Determine the [X, Y] coordinate at the center of the cell enclosing the given text.  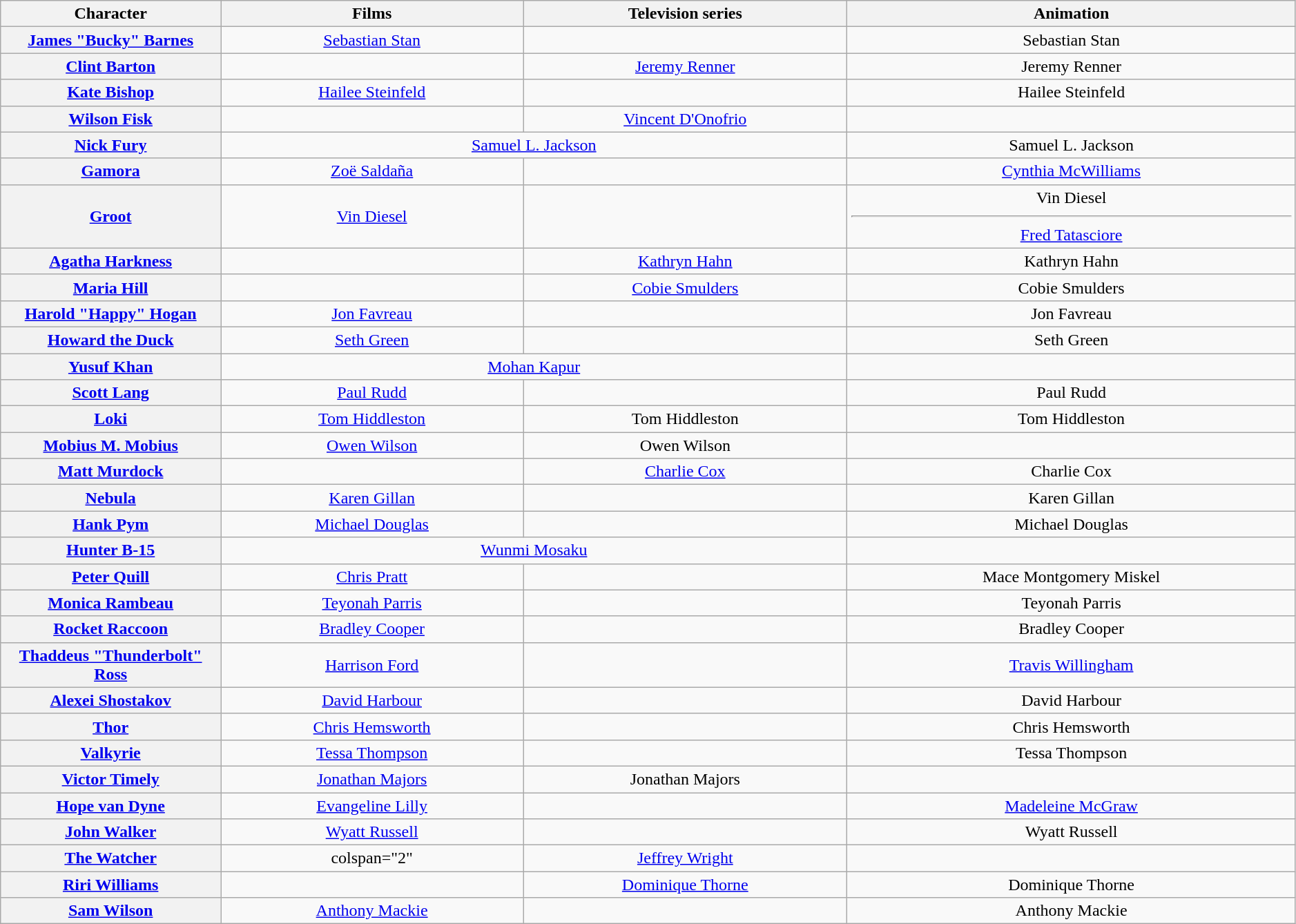
Vin Diesel [372, 216]
Harrison Ford [372, 664]
Character [110, 14]
Mobius M. Mobius [110, 445]
Valkyrie [110, 753]
Kate Bishop [110, 93]
James "Bucky" Barnes [110, 40]
Nick Fury [110, 145]
Madeleine McGraw [1072, 806]
Cynthia McWilliams [1072, 171]
Sam Wilson [110, 911]
Victor Timely [110, 779]
Animation [1072, 14]
Hank Pym [110, 524]
colspan="2" [372, 858]
Chris Pratt [372, 577]
Alexei Shostakov [110, 700]
Mace Montgomery Miskel [1072, 577]
Nebula [110, 498]
Clint Barton [110, 66]
Vincent D'Onofrio [685, 119]
Agatha Harkness [110, 261]
Riri Williams [110, 885]
Films [372, 14]
Scott Lang [110, 393]
Travis Willingham [1072, 664]
Hunter B-15 [110, 550]
Groot [110, 216]
John Walker [110, 832]
Evangeline Lilly [372, 806]
Wilson Fisk [110, 119]
Television series [685, 14]
Thor [110, 726]
Jeffrey Wright [685, 858]
The Watcher [110, 858]
Hope van Dyne [110, 806]
Loki [110, 419]
Zoë Saldaña [372, 171]
Matt Murdock [110, 472]
Gamora [110, 171]
Vin DieselFred Tatasciore [1072, 216]
Yusuf Khan [110, 367]
Harold "Happy" Hogan [110, 314]
Rocket Raccoon [110, 629]
Peter Quill [110, 577]
Maria Hill [110, 287]
Wunmi Mosaku [534, 550]
Monica Rambeau [110, 603]
Mohan Kapur [534, 367]
Howard the Duck [110, 340]
Thaddeus "Thunderbolt" Ross [110, 664]
